For the text-containing cell, return its midpoint in [X, Y] coordinate format. 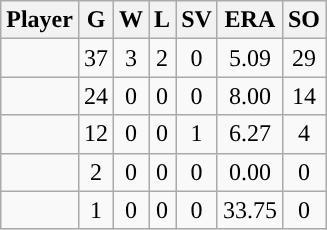
5.09 [250, 58]
0.00 [250, 172]
24 [96, 96]
4 [304, 134]
L [162, 20]
ERA [250, 20]
SV [197, 20]
6.27 [250, 134]
W [132, 20]
Player [40, 20]
12 [96, 134]
37 [96, 58]
29 [304, 58]
3 [132, 58]
G [96, 20]
14 [304, 96]
33.75 [250, 210]
8.00 [250, 96]
SO [304, 20]
